Scan for the cell matching the given text and deliver its [x, y] coordinate at center. 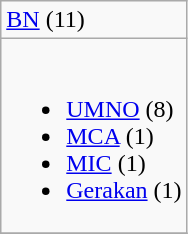
BN (11) [94, 20]
UMNO (8) MCA (1) MIC (1) Gerakan (1) [94, 136]
